Determine the [X, Y] coordinate at the center of the cell enclosing the given text.  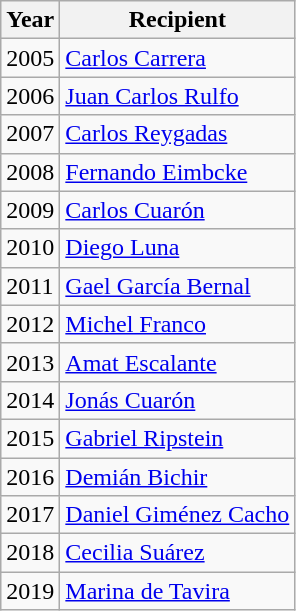
Recipient [178, 20]
2018 [30, 553]
Michel Franco [178, 324]
Diego Luna [178, 248]
Juan Carlos Rulfo [178, 96]
Cecilia Suárez [178, 553]
Gabriel Ripstein [178, 438]
Daniel Giménez Cacho [178, 515]
Carlos Reygadas [178, 134]
2008 [30, 172]
2013 [30, 362]
Carlos Cuarón [178, 210]
2011 [30, 286]
Jonás Cuarón [178, 400]
2015 [30, 438]
Marina de Tavira [178, 591]
2019 [30, 591]
Gael García Bernal [178, 286]
Year [30, 20]
2005 [30, 58]
2006 [30, 96]
Amat Escalante [178, 362]
2012 [30, 324]
2007 [30, 134]
2009 [30, 210]
Carlos Carrera [178, 58]
Demián Bichir [178, 477]
2010 [30, 248]
2016 [30, 477]
2014 [30, 400]
Fernando Eimbcke [178, 172]
2017 [30, 515]
